Detect which cell encompasses the target text, then output its (X, Y) center coordinate. 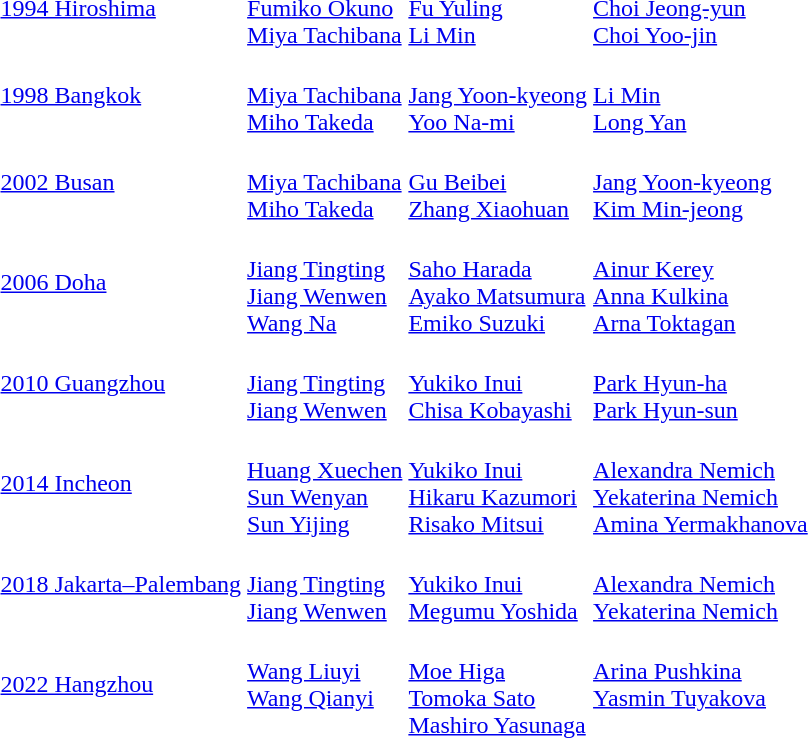
Gu BeibeiZhang Xiaohuan (498, 182)
Jang Yoon-kyeongYoo Na-mi (498, 95)
Huang XuechenSun WenyanSun Yijing (325, 484)
Yukiko InuiChisa Kobayashi (498, 383)
Yukiko InuiHikaru KazumoriRisako Mitsui (498, 484)
Jiang TingtingJiang WenwenWang Na (325, 282)
Saho HaradaAyako MatsumuraEmiko Suzuki (498, 282)
Yukiko InuiMegumu Yoshida (498, 584)
